Return the (X, Y) coordinate for the center point of the cell that contains the specified text.  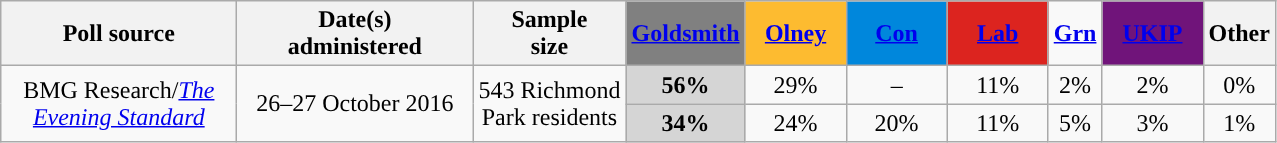
Con (896, 34)
26–27 October 2016 (355, 104)
BMG Research/The Evening Standard (119, 104)
20% (896, 123)
29% (796, 85)
Samplesize (550, 34)
3% (1152, 123)
– (896, 85)
Poll source (119, 34)
Lab (998, 34)
24% (796, 123)
Date(s) administered (355, 34)
Goldsmith (686, 34)
0% (1239, 85)
Olney (796, 34)
UKIP (1152, 34)
1% (1239, 123)
56% (686, 85)
Grn (1075, 34)
543 Richmond Park residents (550, 104)
34% (686, 123)
Other (1239, 34)
5% (1075, 123)
